Locate the cell with the specified text and output its [x, y] center coordinate. 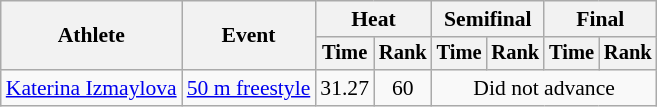
Athlete [92, 36]
60 [403, 88]
Katerina Izmaylova [92, 88]
Semifinal [488, 19]
Final [600, 19]
Did not advance [544, 88]
50 m freestyle [249, 88]
31.27 [344, 88]
Event [249, 36]
Heat [373, 19]
